Scan for the cell matching the given text and deliver its [X, Y] coordinate at center. 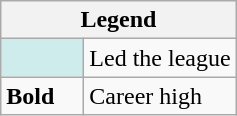
Legend [118, 20]
Career high [160, 96]
Led the league [160, 58]
Bold [42, 96]
